From the cell containing the given text, extract its center point as (x, y) coordinate. 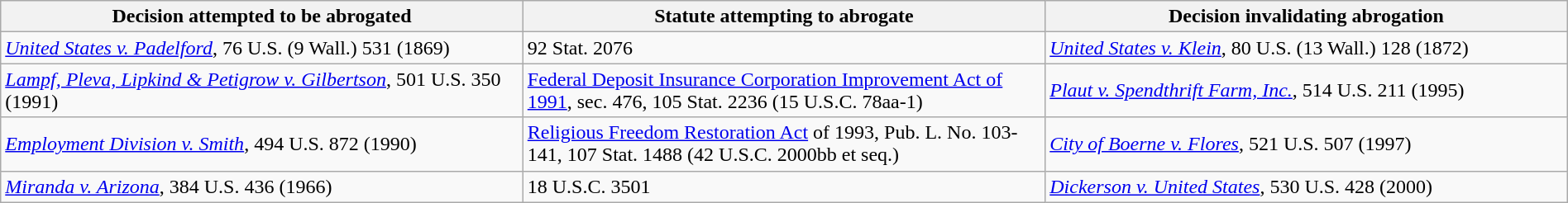
Dickerson v. United States, 530 U.S. 428 (2000) (1307, 186)
Decision invalidating abrogation (1307, 17)
Statute attempting to abrogate (784, 17)
Miranda v. Arizona, 384 U.S. 436 (1966) (262, 186)
United States v. Klein, 80 U.S. (13 Wall.) 128 (1872) (1307, 48)
18 U.S.C. 3501 (784, 186)
92 Stat. 2076 (784, 48)
Employment Division v. Smith, 494 U.S. 872 (1990) (262, 144)
Plaut v. Spendthrift Farm, Inc., 514 U.S. 211 (1995) (1307, 91)
Decision attempted to be abrogated (262, 17)
City of Boerne v. Flores, 521 U.S. 507 (1997) (1307, 144)
United States v. Padelford, 76 U.S. (9 Wall.) 531 (1869) (262, 48)
Lampf, Pleva, Lipkind & Petigrow v. Gilbertson, 501 U.S. 350 (1991) (262, 91)
Federal Deposit Insurance Corporation Improvement Act of 1991, sec. 476, 105 Stat. 2236 (15 U.S.C. 78aa-1) (784, 91)
Religious Freedom Restoration Act of 1993, Pub. L. No. 103-141, 107 Stat. 1488 (42 U.S.C. 2000bb et seq.) (784, 144)
